Return the [x, y] coordinate for the center point of the cell that contains the specified text.  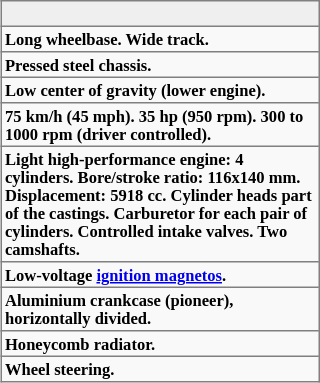
Wheel steering. [160, 369]
Honeycomb radiator. [160, 344]
75 km/h (45 mph). 35 hp (950 rpm). 300 to 1000 rpm (driver controlled). [160, 125]
Long wheelbase. Wide track. [160, 39]
Aluminium crankcase (pioneer), horizontally divided. [160, 309]
Low-voltage ignition magnetos. [160, 275]
Pressed steel chassis. [160, 65]
Low center of gravity (lower engine). [160, 90]
